From the cell containing the given text, extract its center point as [X, Y] coordinate. 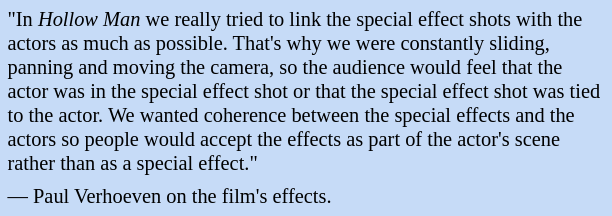
— Paul Verhoeven on the film's effects. [306, 196]
